Search for the cell housing the specified text and yield its [x, y] center coordinate. 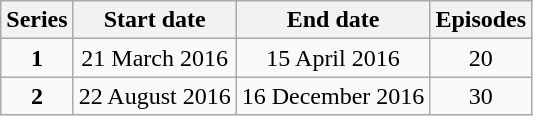
End date [333, 20]
15 April 2016 [333, 58]
1 [37, 58]
2 [37, 96]
22 August 2016 [154, 96]
16 December 2016 [333, 96]
Start date [154, 20]
Episodes [481, 20]
Series [37, 20]
21 March 2016 [154, 58]
30 [481, 96]
20 [481, 58]
